Scan for the cell matching the given text and deliver its (x, y) coordinate at center. 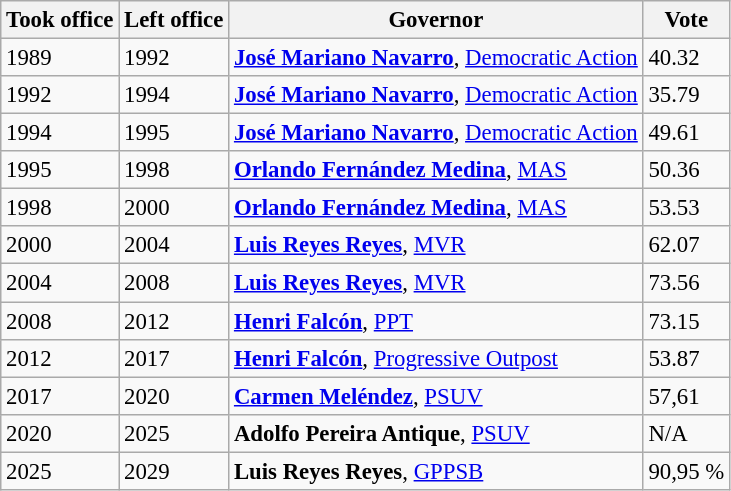
57,61 (686, 396)
53.87 (686, 358)
Vote (686, 20)
73.15 (686, 321)
Left office (174, 20)
Governor (436, 20)
1989 (60, 58)
50.36 (686, 170)
90,95 % (686, 471)
49.61 (686, 133)
Henri Falcón, Progressive Outpost (436, 358)
35.79 (686, 95)
53.53 (686, 208)
Carmen Meléndez, PSUV (436, 396)
N/A (686, 433)
Henri Falcón, PPT (436, 321)
2029 (174, 471)
Adolfo Pereira Antique, PSUV (436, 433)
Luis Reyes Reyes, GPPSB (436, 471)
73.56 (686, 283)
62.07 (686, 245)
40.32 (686, 58)
Took office (60, 20)
